Return [X, Y] of the center of cell containing provided text 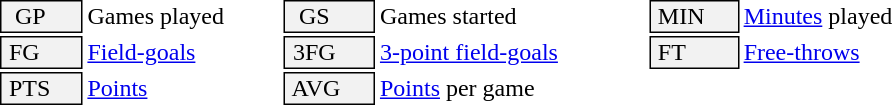
Points per game [512, 88]
FT [694, 52]
GP [42, 16]
Games started [512, 16]
Points [184, 88]
MIN [694, 16]
GS [330, 16]
Games played [184, 16]
3FG [330, 52]
AVG [330, 88]
PTS [42, 88]
3-point field-goals [512, 52]
Field-goals [184, 52]
FG [42, 52]
